Find where the given text appears and provide that cell's center as (X, Y) coordinate. 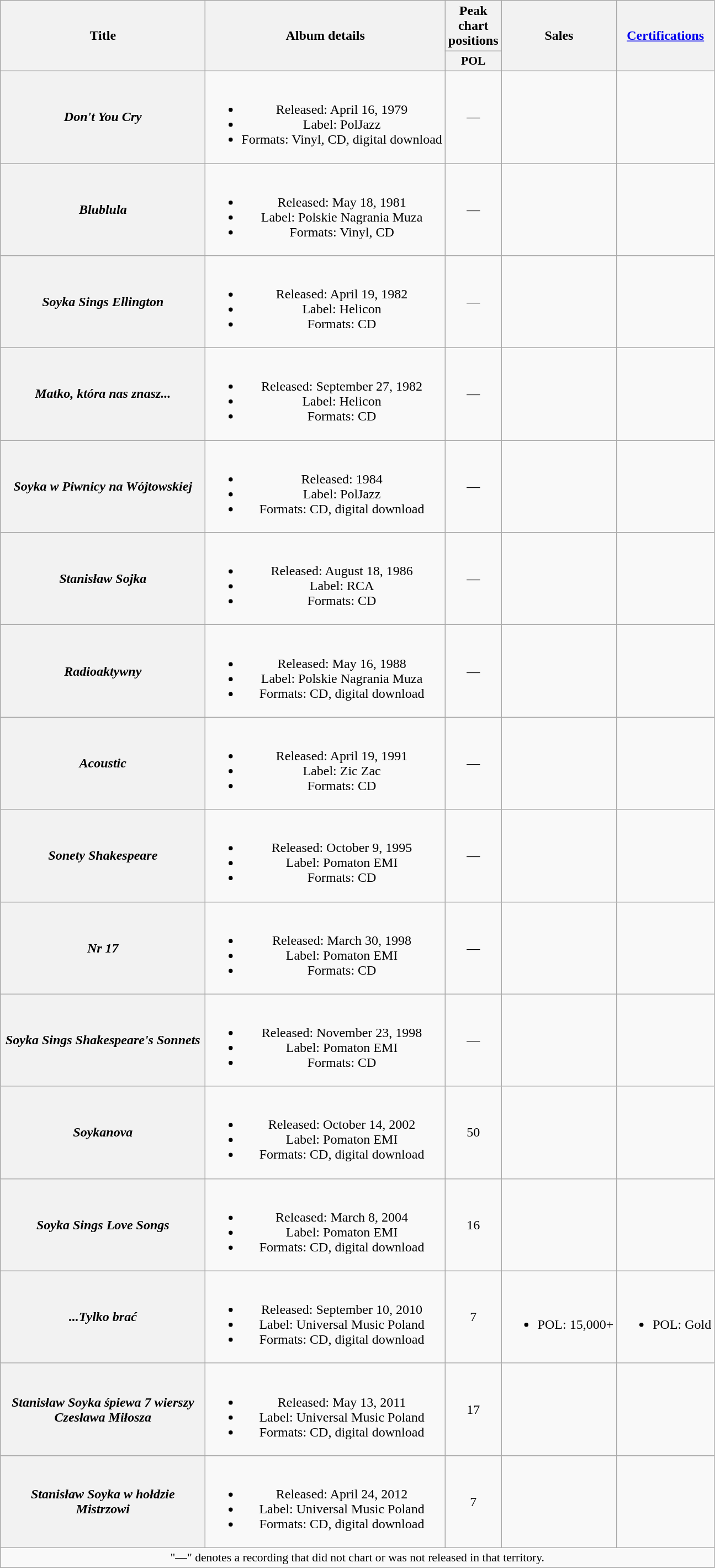
Released: November 23, 1998Label: Pomaton EMIFormats: CD (326, 1040)
Don't You Cry (103, 117)
Stanisław Sojka (103, 579)
Acoustic (103, 764)
Released: September 10, 2010Label: Universal Music PolandFormats: CD, digital download (326, 1317)
Soyka Sings Love Songs (103, 1224)
...Tylko brać (103, 1317)
Released: August 18, 1986Label: RCAFormats: CD (326, 579)
Released: September 27, 1982Label: HeliconFormats: CD (326, 394)
Stanisław Soyka w hołdzie Mistrzowi (103, 1502)
Released: April 24, 2012Label: Universal Music PolandFormats: CD, digital download (326, 1502)
Sales (559, 36)
Released: March 30, 1998Label: Pomaton EMIFormats: CD (326, 948)
Blublula (103, 210)
Released: April 19, 1991Label: Zic ZacFormats: CD (326, 764)
Stanisław Soyka śpiewa 7 wierszy Czesława Miłosza (103, 1409)
16 (473, 1224)
Soykanova (103, 1133)
Radioaktywny (103, 671)
"—" denotes a recording that did not chart or was not released in that territory. (358, 1558)
Released: May 13, 2011Label: Universal Music PolandFormats: CD, digital download (326, 1409)
Released: May 16, 1988Label: Polskie Nagrania MuzaFormats: CD, digital download (326, 671)
Released: March 8, 2004Label: Pomaton EMIFormats: CD, digital download (326, 1224)
Soyka Sings Ellington (103, 302)
Nr 17 (103, 948)
Released: October 14, 2002Label: Pomaton EMIFormats: CD, digital download (326, 1133)
POL: Gold (666, 1317)
Released: April 19, 1982Label: HeliconFormats: CD (326, 302)
Released: October 9, 1995Label: Pomaton EMIFormats: CD (326, 855)
Released: April 16, 1979Label: PolJazzFormats: Vinyl, CD, digital download (326, 117)
Peak chart positions (473, 26)
Soyka w Piwnicy na Wójtowskiej (103, 486)
Album details (326, 36)
50 (473, 1133)
Released: 1984Label: PolJazzFormats: CD, digital download (326, 486)
POL (473, 61)
Certifications (666, 36)
Released: May 18, 1981Label: Polskie Nagrania MuzaFormats: Vinyl, CD (326, 210)
POL: 15,000+ (559, 1317)
Sonety Shakespeare (103, 855)
Soyka Sings Shakespeare's Sonnets (103, 1040)
Matko, która nas znasz... (103, 394)
Title (103, 36)
17 (473, 1409)
